For the text-containing cell, return its midpoint in [X, Y] coordinate format. 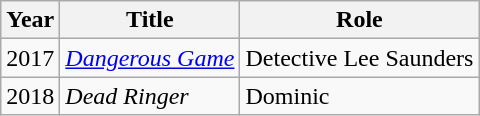
2017 [30, 58]
Dead Ringer [150, 96]
Dominic [360, 96]
Title [150, 20]
2018 [30, 96]
Role [360, 20]
Year [30, 20]
Detective Lee Saunders [360, 58]
Dangerous Game [150, 58]
